Detect which cell encompasses the target text, then output its [x, y] center coordinate. 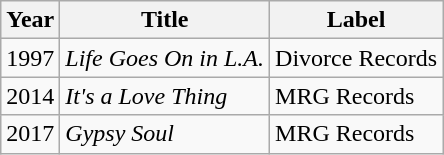
1997 [30, 58]
Gypsy Soul [165, 134]
Title [165, 20]
2017 [30, 134]
It's a Love Thing [165, 96]
2014 [30, 96]
Divorce Records [356, 58]
Year [30, 20]
Life Goes On in L.A. [165, 58]
Label [356, 20]
